Identify which cell holds the provided text, then report its [x, y] central coordinate. 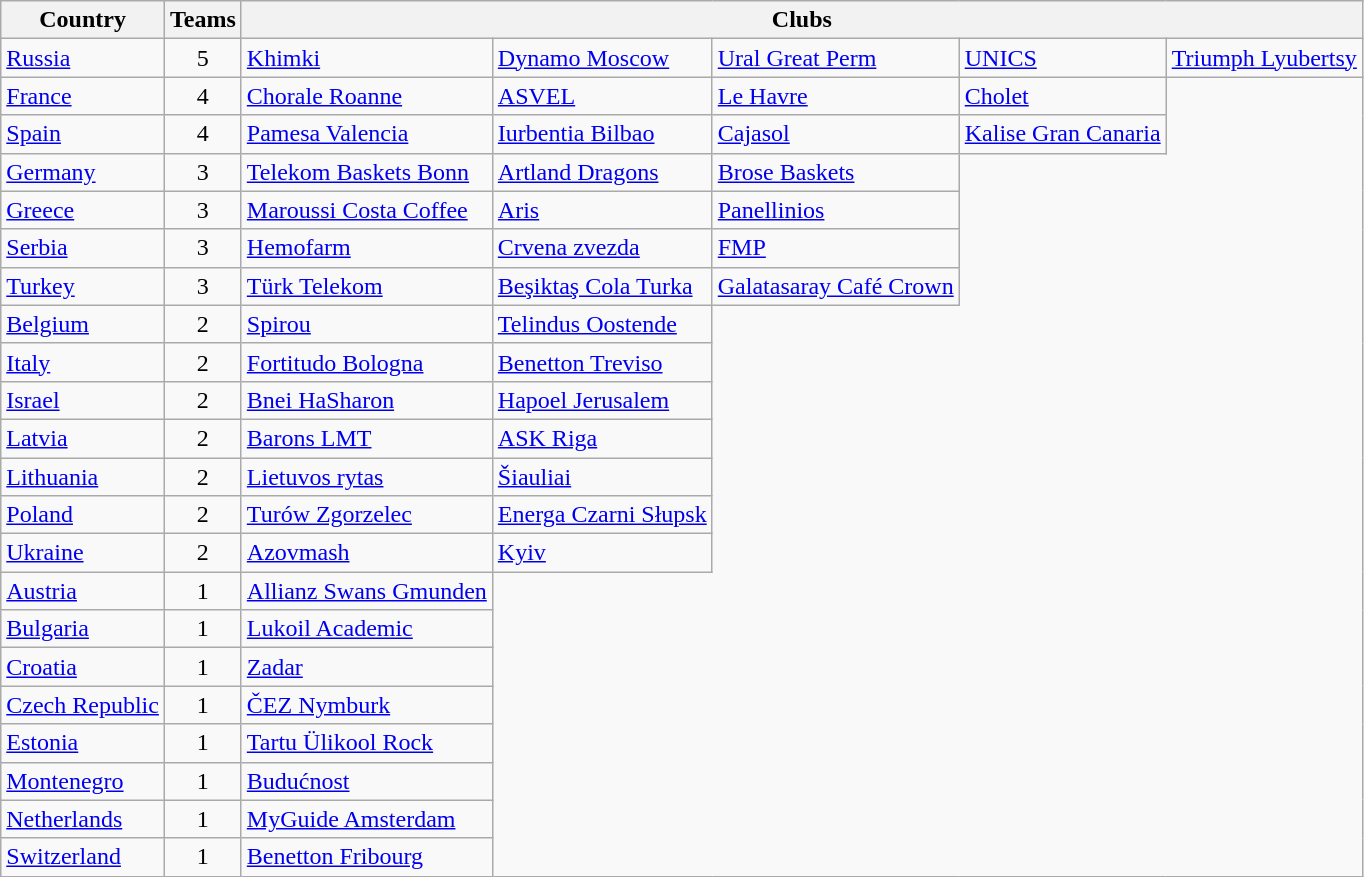
Teams [202, 20]
Switzerland [83, 857]
Greece [83, 210]
Brose Baskets [836, 172]
Ural Great Perm [836, 58]
Turów Zgorzelec [366, 515]
Artland Dragons [602, 172]
Galatasaray Café Crown [836, 286]
5 [202, 58]
Maroussi Costa Coffee [366, 210]
ASVEL [602, 96]
Italy [83, 362]
Energa Czarni Słupsk [602, 515]
Cajasol [836, 134]
Poland [83, 515]
Bnei HaSharon [366, 400]
Fortitudo Bologna [366, 362]
Israel [83, 400]
UNICS [1062, 58]
Triumph Lyubertsy [1264, 58]
Telekom Baskets Bonn [366, 172]
Zadar [366, 667]
Azovmash [366, 553]
Germany [83, 172]
Budućnost [366, 781]
Czech Republic [83, 705]
Turkey [83, 286]
Netherlands [83, 819]
Belgium [83, 324]
ASK Riga [602, 438]
France [83, 96]
Iurbentia Bilbao [602, 134]
Ukraine [83, 553]
ČEZ Nymburk [366, 705]
Khimki [366, 58]
Lithuania [83, 477]
Lietuvos rytas [366, 477]
Aris [602, 210]
Pamesa Valencia [366, 134]
Hapoel Jerusalem [602, 400]
Spain [83, 134]
MyGuide Amsterdam [366, 819]
FMP [836, 248]
Bulgaria [83, 629]
Estonia [83, 743]
Chorale Roanne [366, 96]
Dynamo Moscow [602, 58]
Tartu Ülikool Rock [366, 743]
Croatia [83, 667]
Kyiv [602, 553]
Country [83, 20]
Russia [83, 58]
Le Havre [836, 96]
Beşiktaş Cola Turka [602, 286]
Panellinios [836, 210]
Benetton Fribourg [366, 857]
Spirou [366, 324]
Crvena zvezda [602, 248]
Kalise Gran Canaria [1062, 134]
Telindus Oostende [602, 324]
Barons LMT [366, 438]
Latvia [83, 438]
Hemofarm [366, 248]
Benetton Treviso [602, 362]
Allianz Swans Gmunden [366, 591]
Lukoil Academic [366, 629]
Cholet [1062, 96]
Šiauliai [602, 477]
Austria [83, 591]
Montenegro [83, 781]
Türk Telekom [366, 286]
Clubs [802, 20]
Serbia [83, 248]
